Detect which cell encompasses the target text, then output its [x, y] center coordinate. 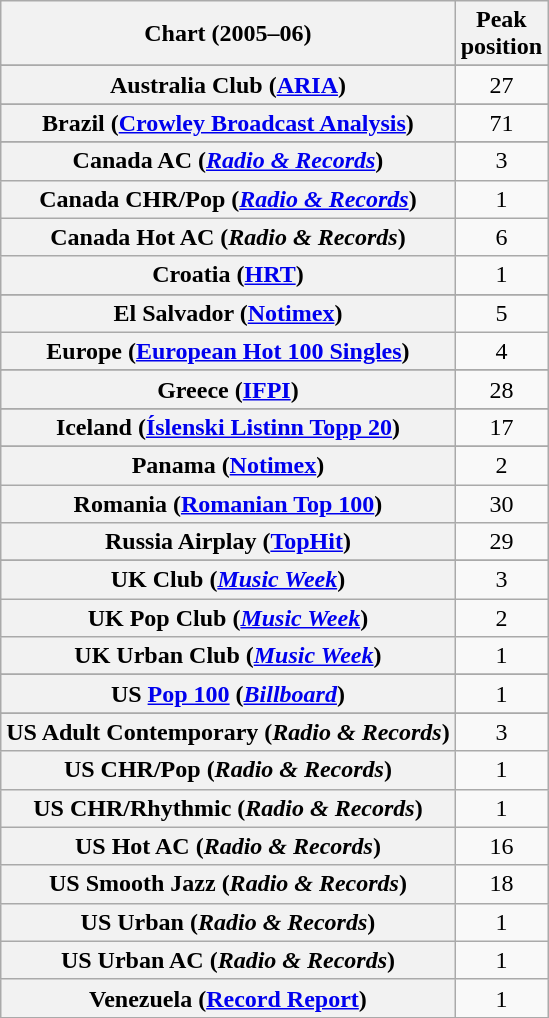
16 [501, 846]
Peakposition [501, 34]
Greece (IFPI) [228, 389]
Russia Airplay (TopHit) [228, 542]
UK Club (Music Week) [228, 580]
6 [501, 237]
30 [501, 503]
27 [501, 85]
Panama (Notimex) [228, 465]
Australia Club (ARIA) [228, 85]
Canada Hot AC (Radio & Records) [228, 237]
Canada AC (Radio & Records) [228, 161]
29 [501, 542]
71 [501, 123]
Romania (Romanian Top 100) [228, 503]
Chart (2005–06) [228, 34]
US CHR/Rhythmic (Radio & Records) [228, 808]
US Hot AC (Radio & Records) [228, 846]
18 [501, 884]
4 [501, 351]
17 [501, 427]
Croatia (HRT) [228, 275]
US Smooth Jazz (Radio & Records) [228, 884]
28 [501, 389]
Brazil (Crowley Broadcast Analysis) [228, 123]
UK Urban Club (Music Week) [228, 656]
Iceland (Íslenski Listinn Topp 20) [228, 427]
US Urban AC (Radio & Records) [228, 960]
US Pop 100 (Billboard) [228, 694]
US Urban (Radio & Records) [228, 922]
US Adult Contemporary (Radio & Records) [228, 732]
Venezuela (Record Report) [228, 998]
US CHR/Pop (Radio & Records) [228, 770]
UK Pop Club (Music Week) [228, 618]
Canada CHR/Pop (Radio & Records) [228, 199]
Europe (European Hot 100 Singles) [228, 351]
5 [501, 313]
El Salvador (Notimex) [228, 313]
